Determine the [X, Y] coordinate at the center of the cell enclosing the given text.  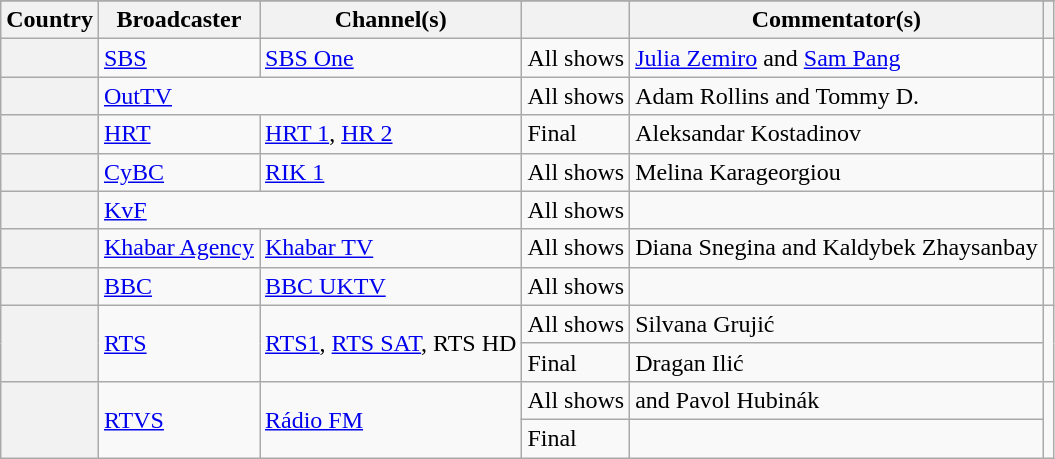
Aleksandar Kostadinov [837, 134]
Adam Rollins and Tommy D. [837, 96]
Country [50, 20]
Broadcaster [178, 20]
BBC [178, 286]
RTVS [178, 419]
RIK 1 [391, 172]
Commentator(s) [837, 20]
Khabar Agency [178, 248]
HRT 1, HR 2 [391, 134]
OutTV [310, 96]
RTS1, RTS SAT, RTS HD [391, 343]
BBC UKTV [391, 286]
Rádio FM [391, 419]
RTS [178, 343]
KvF [310, 210]
Silvana Grujić [837, 324]
Diana Snegina and Kaldybek Zhaysanbay [837, 248]
and Pavol Hubinák [837, 400]
SBS [178, 58]
Julia Zemiro and Sam Pang [837, 58]
Dragan Ilić [837, 362]
Khabar TV [391, 248]
Melina Karageorgiou [837, 172]
HRT [178, 134]
SBS One [391, 58]
Channel(s) [391, 20]
CyBC [178, 172]
